Detect which cell encompasses the target text, then output its [X, Y] center coordinate. 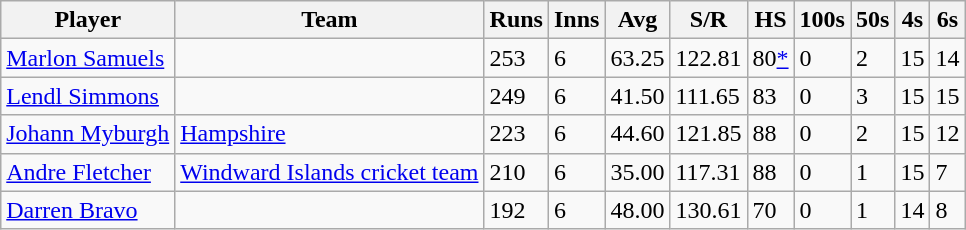
83 [770, 96]
70 [770, 210]
Runs [516, 20]
253 [516, 58]
7 [948, 172]
117.31 [708, 172]
Hampshire [330, 134]
S/R [708, 20]
35.00 [638, 172]
4s [912, 20]
50s [872, 20]
8 [948, 210]
44.60 [638, 134]
Inns [576, 20]
Avg [638, 20]
Marlon Samuels [88, 58]
3 [872, 96]
192 [516, 210]
210 [516, 172]
41.50 [638, 96]
6s [948, 20]
223 [516, 134]
130.61 [708, 210]
100s [822, 20]
111.65 [708, 96]
12 [948, 134]
Andre Fletcher [88, 172]
121.85 [708, 134]
80* [770, 58]
249 [516, 96]
48.00 [638, 210]
63.25 [638, 58]
Player [88, 20]
Windward Islands cricket team [330, 172]
Darren Bravo [88, 210]
Lendl Simmons [88, 96]
Johann Myburgh [88, 134]
Team [330, 20]
122.81 [708, 58]
HS [770, 20]
